From the cell containing the given text, extract its center point as (x, y) coordinate. 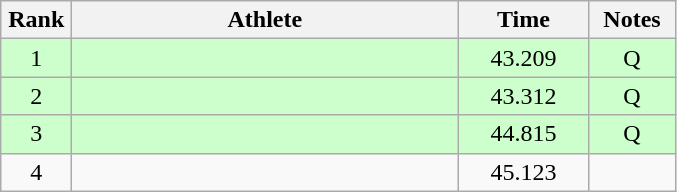
2 (36, 96)
Time (524, 20)
43.312 (524, 96)
43.209 (524, 58)
Athlete (265, 20)
Notes (632, 20)
3 (36, 134)
44.815 (524, 134)
45.123 (524, 172)
Rank (36, 20)
1 (36, 58)
4 (36, 172)
